For the text-containing cell, return its midpoint in [x, y] coordinate format. 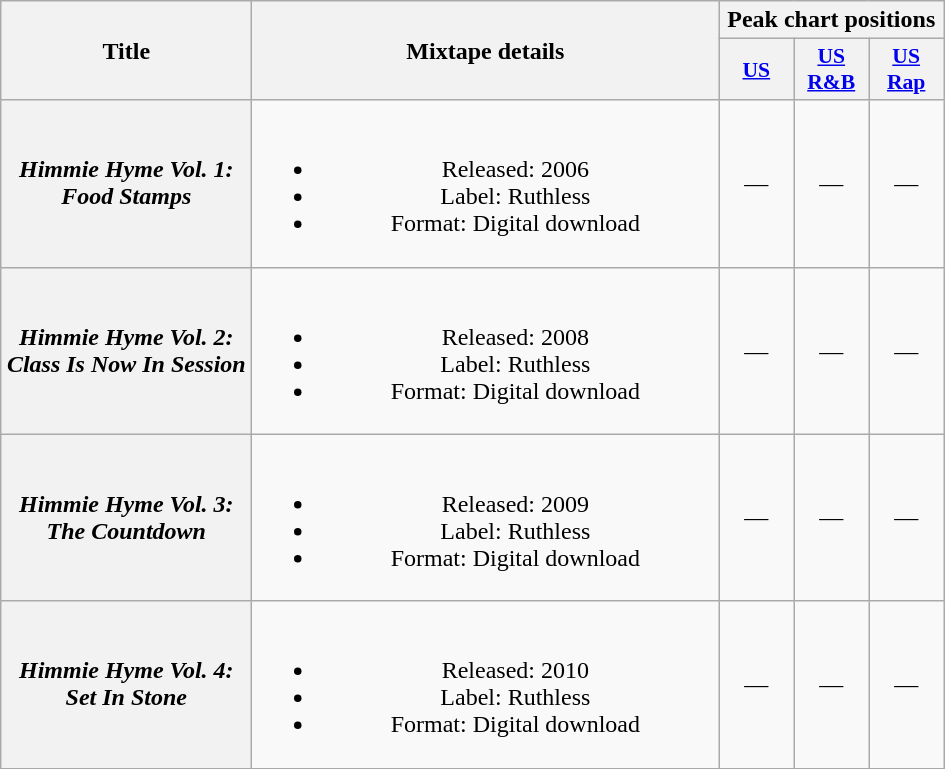
Released: 2008Label: RuthlessFormat: Digital download [486, 350]
Himmie Hyme Vol. 3: The Countdown [126, 518]
USRap [906, 70]
Released: 2006Label: RuthlessFormat: Digital download [486, 184]
Released: 2010Label: RuthlessFormat: Digital download [486, 684]
Released: 2009Label: RuthlessFormat: Digital download [486, 518]
Mixtape details [486, 50]
Peak chart positions [832, 20]
US R&B [832, 70]
Himmie Hyme Vol. 4: Set In Stone [126, 684]
US [756, 70]
Himmie Hyme Vol. 1: Food Stamps [126, 184]
Title [126, 50]
Himmie Hyme Vol. 2: Class Is Now In Session [126, 350]
